Return the [x, y] coordinate for the center point of the cell that contains the specified text.  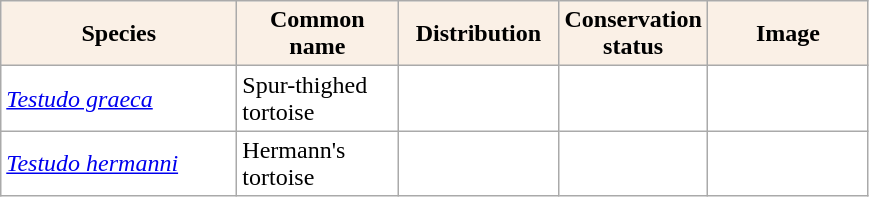
Distribution [478, 34]
Spur-thighed tortoise [318, 98]
Conservation status [633, 34]
Species [119, 34]
Hermann's tortoise [318, 164]
Testudo graeca [119, 98]
Common name [318, 34]
Testudo hermanni [119, 164]
Image [788, 34]
